Determine the (x, y) coordinate at the center of the cell enclosing the given text.  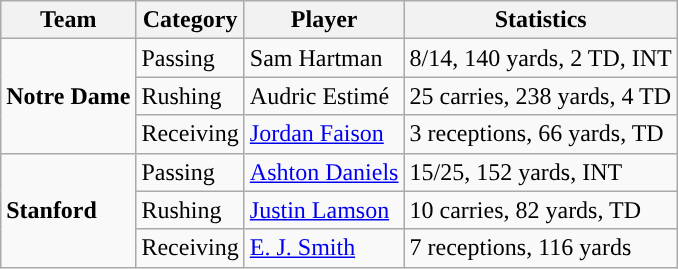
Category (190, 20)
E. J. Smith (324, 248)
Statistics (540, 20)
15/25, 152 yards, INT (540, 172)
Justin Lamson (324, 210)
25 carries, 238 yards, 4 TD (540, 96)
Notre Dame (68, 96)
Sam Hartman (324, 58)
Audric Estimé (324, 96)
8/14, 140 yards, 2 TD, INT (540, 58)
Player (324, 20)
10 carries, 82 yards, TD (540, 210)
Team (68, 20)
Jordan Faison (324, 134)
7 receptions, 116 yards (540, 248)
3 receptions, 66 yards, TD (540, 134)
Stanford (68, 210)
Ashton Daniels (324, 172)
